From the cell containing the given text, extract its center point as [x, y] coordinate. 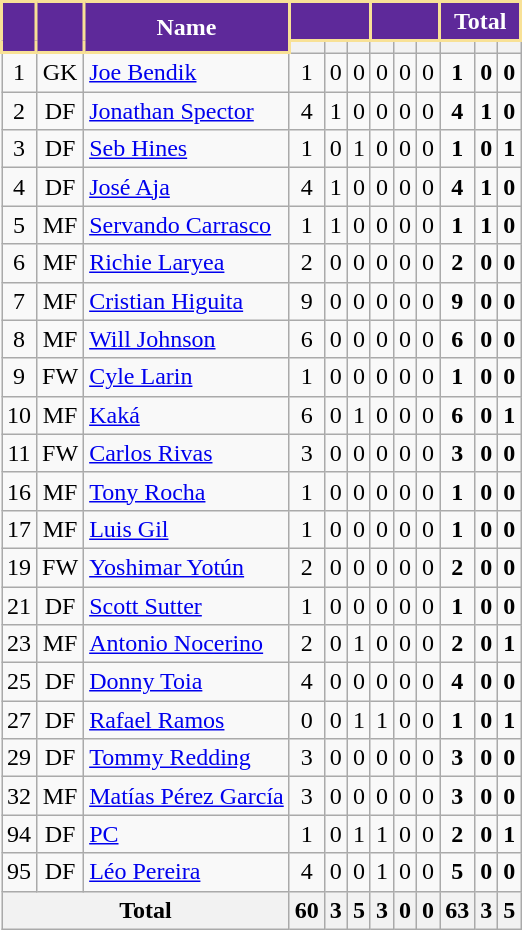
16 [20, 491]
Tony Rocha [187, 491]
25 [20, 682]
Tommy Redding [187, 758]
Donny Toia [187, 682]
José Aja [187, 187]
Jonathan Spector [187, 111]
Matías Pérez García [187, 796]
Yoshimar Yotún [187, 567]
Léo Pereira [187, 872]
Luis Gil [187, 529]
7 [20, 301]
8 [20, 339]
Carlos Rivas [187, 453]
Kaká [187, 415]
63 [458, 910]
11 [20, 453]
GK [60, 72]
Will Johnson [187, 339]
19 [20, 567]
Rafael Ramos [187, 720]
23 [20, 644]
60 [306, 910]
PC [187, 834]
29 [20, 758]
32 [20, 796]
Name [187, 28]
Joe Bendik [187, 72]
95 [20, 872]
Servando Carrasco [187, 225]
27 [20, 720]
Seb Hines [187, 149]
Cyle Larin [187, 377]
Cristian Higuita [187, 301]
21 [20, 605]
10 [20, 415]
Richie Laryea [187, 263]
94 [20, 834]
Scott Sutter [187, 605]
17 [20, 529]
Antonio Nocerino [187, 644]
